Extract the [X, Y] coordinate from the center of the cell holding the provided text.  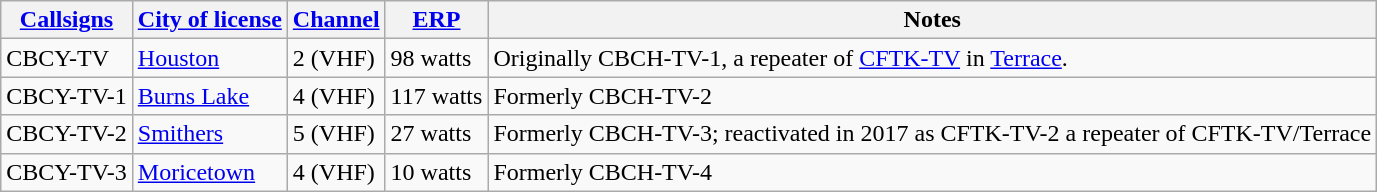
CBCY-TV-1 [67, 96]
Notes [932, 20]
Houston [210, 58]
City of license [210, 20]
CBCY-TV-2 [67, 134]
Smithers [210, 134]
CBCY-TV-3 [67, 172]
Originally CBCH-TV-1, a repeater of CFTK-TV in Terrace. [932, 58]
Formerly CBCH-TV-4 [932, 172]
5 (VHF) [336, 134]
Callsigns [67, 20]
Formerly CBCH-TV-2 [932, 96]
10 watts [436, 172]
CBCY-TV [67, 58]
98 watts [436, 58]
27 watts [436, 134]
Moricetown [210, 172]
117 watts [436, 96]
Burns Lake [210, 96]
ERP [436, 20]
Channel [336, 20]
2 (VHF) [336, 58]
Formerly CBCH-TV-3; reactivated in 2017 as CFTK-TV-2 a repeater of CFTK-TV/Terrace [932, 134]
